For the text-containing cell, return its midpoint in [X, Y] coordinate format. 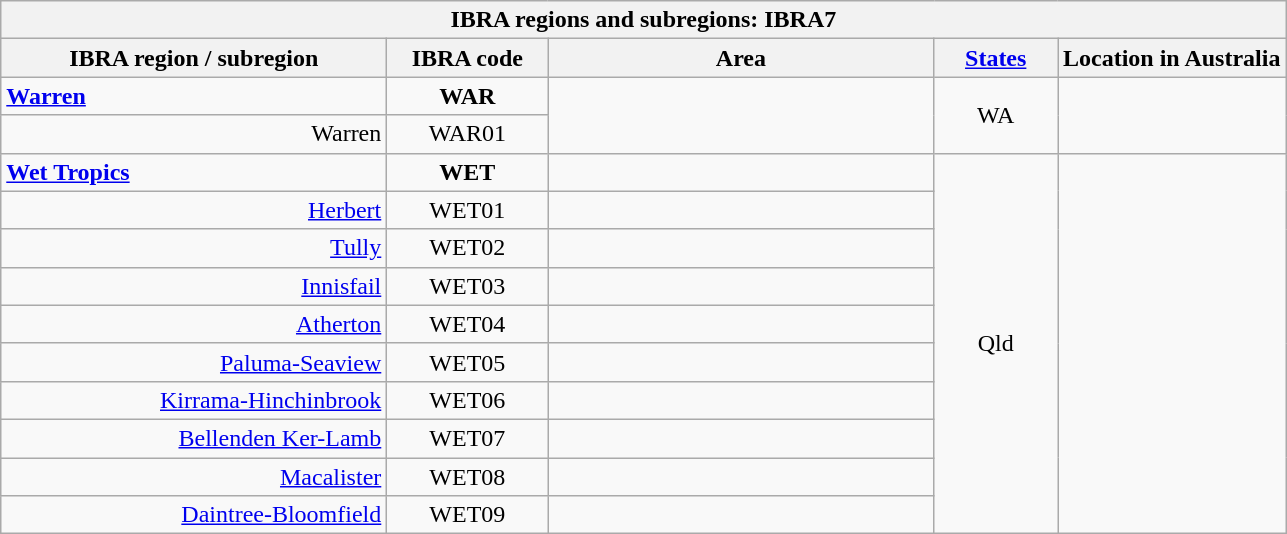
Tully [194, 248]
Qld [996, 344]
WET04 [468, 324]
Kirrama-Hinchinbrook [194, 400]
WA [996, 115]
WAR [468, 96]
Macalister [194, 477]
Atherton [194, 324]
Daintree-Bloomfield [194, 515]
WAR01 [468, 134]
WET05 [468, 362]
Paluma-Seaview [194, 362]
WET02 [468, 248]
Bellenden Ker-Lamb [194, 438]
Herbert [194, 210]
Innisfail [194, 286]
WET [468, 172]
Area [741, 58]
WET06 [468, 400]
States [996, 58]
IBRA code [468, 58]
Location in Australia [1172, 58]
WET07 [468, 438]
IBRA regions and subregions: IBRA7 [644, 20]
WET08 [468, 477]
Wet Tropics [194, 172]
IBRA region / subregion [194, 58]
WET01 [468, 210]
WET09 [468, 515]
WET03 [468, 286]
